Identify which cell holds the provided text, then report its (x, y) central coordinate. 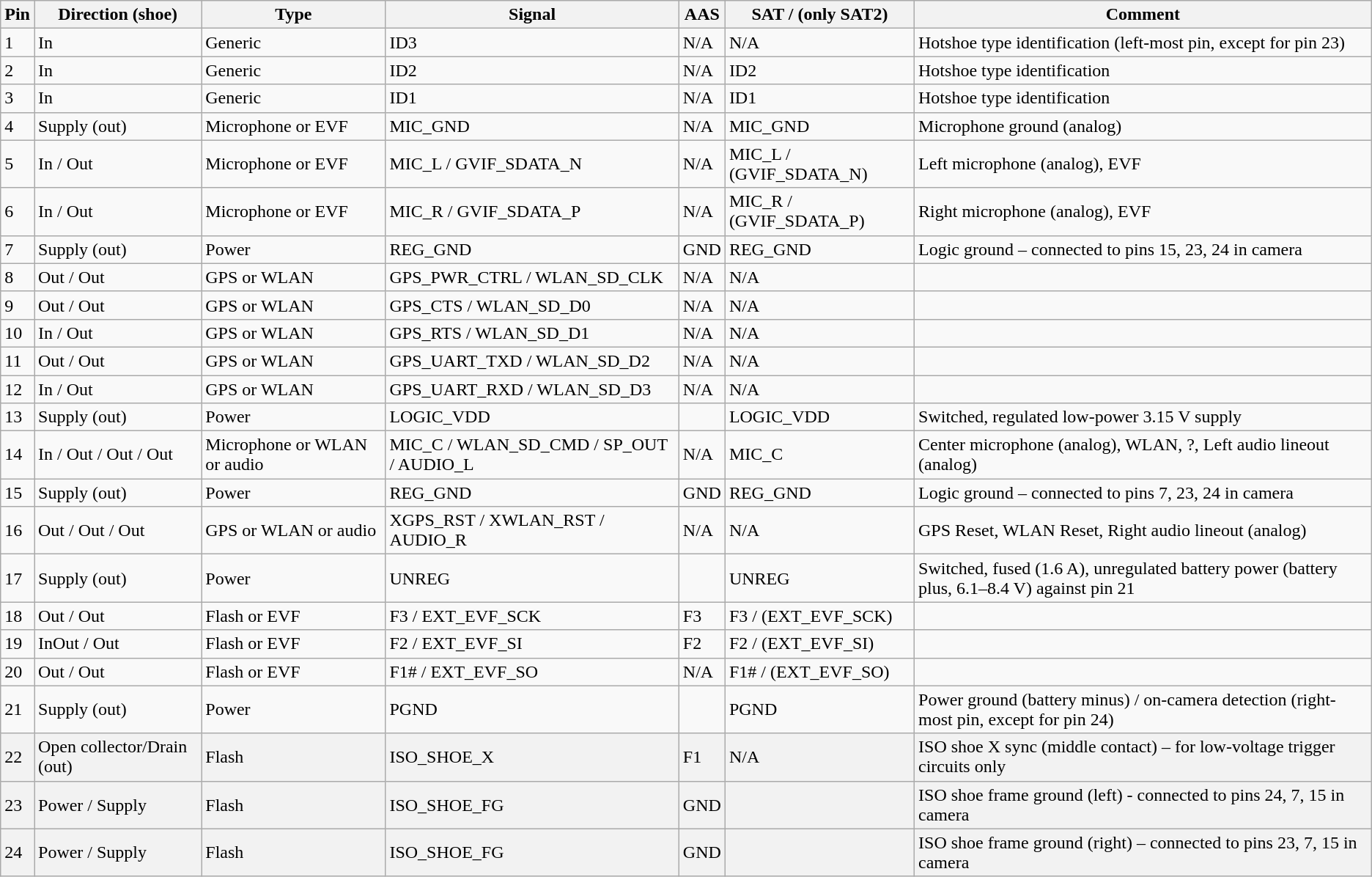
7 (18, 249)
F3 / (EXT_EVF_SCK) (819, 616)
Comment (1143, 15)
F2 / (EXT_EVF_SI) (819, 644)
8 (18, 277)
MIC_L / GVIF_SDATA_N (532, 164)
AAS (702, 15)
GPS or WLAN or audio (293, 531)
F3 / EXT_EVF_SCK (532, 616)
MIC_R / (GVIF_SDATA_P) (819, 211)
16 (18, 531)
4 (18, 126)
ISO shoe X sync (middle contact) – for low-voltage trigger circuits only (1143, 757)
1 (18, 43)
In / Out / Out / Out (117, 455)
19 (18, 644)
11 (18, 361)
3 (18, 98)
5 (18, 164)
F1# / (EXT_EVF_SO) (819, 672)
15 (18, 493)
20 (18, 672)
F2 / EXT_EVF_SI (532, 644)
GPS_CTS / WLAN_SD_D0 (532, 305)
18 (18, 616)
Switched, fused (1.6 A), unregulated battery power (battery plus, 6.1–8.4 V) against pin 21 (1143, 578)
9 (18, 305)
21 (18, 710)
InOut / Out (117, 644)
22 (18, 757)
MIC_C (819, 455)
Logic ground – connected to pins 7, 23, 24 in camera (1143, 493)
GPS_UART_TXD / WLAN_SD_D2 (532, 361)
2 (18, 70)
Open collector/Drain (out) (117, 757)
Left microphone (analog), EVF (1143, 164)
GPS_UART_RXD / WLAN_SD_D3 (532, 389)
ISO_SHOE_X (532, 757)
13 (18, 417)
14 (18, 455)
F3 (702, 616)
24 (18, 852)
ID3 (532, 43)
Center microphone (analog), WLAN, ?, Left audio lineout (analog) (1143, 455)
ISO shoe frame ground (left) - connected to pins 24, 7, 15 in camera (1143, 805)
GPS_RTS / WLAN_SD_D1 (532, 333)
23 (18, 805)
17 (18, 578)
GPS Reset, WLAN Reset, Right audio lineout (analog) (1143, 531)
12 (18, 389)
Hotshoe type identification (left-most pin, except for pin 23) (1143, 43)
Microphone or WLAN or audio (293, 455)
MIC_R / GVIF_SDATA_P (532, 211)
MIC_C / WLAN_SD_CMD / SP_OUT / AUDIO_L (532, 455)
6 (18, 211)
Right microphone (analog), EVF (1143, 211)
Out / Out / Out (117, 531)
Signal (532, 15)
ISO shoe frame ground (right) – connected to pins 23, 7, 15 in camera (1143, 852)
XGPS_RST / XWLAN_RST / AUDIO_R (532, 531)
F1 (702, 757)
SAT / (only SAT2) (819, 15)
Pin (18, 15)
Logic ground – connected to pins 15, 23, 24 in camera (1143, 249)
Switched, regulated low-power 3.15 V supply (1143, 417)
F1# / EXT_EVF_SO (532, 672)
Type (293, 15)
10 (18, 333)
Direction (shoe) (117, 15)
Power ground (battery minus) / on-camera detection (right-most pin, except for pin 24) (1143, 710)
Microphone ground (analog) (1143, 126)
MIC_L / (GVIF_SDATA_N) (819, 164)
GPS_PWR_CTRL / WLAN_SD_CLK (532, 277)
F2 (702, 644)
